Return the [X, Y] coordinate for the center point of the cell that contains the specified text.  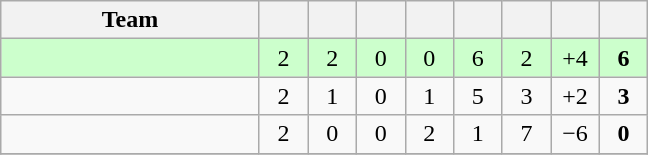
5 [478, 96]
Team [130, 20]
+4 [576, 58]
+2 [576, 96]
7 [526, 134]
−6 [576, 134]
